Provide the [x, y] coordinate of the cell's center where the given text is located.  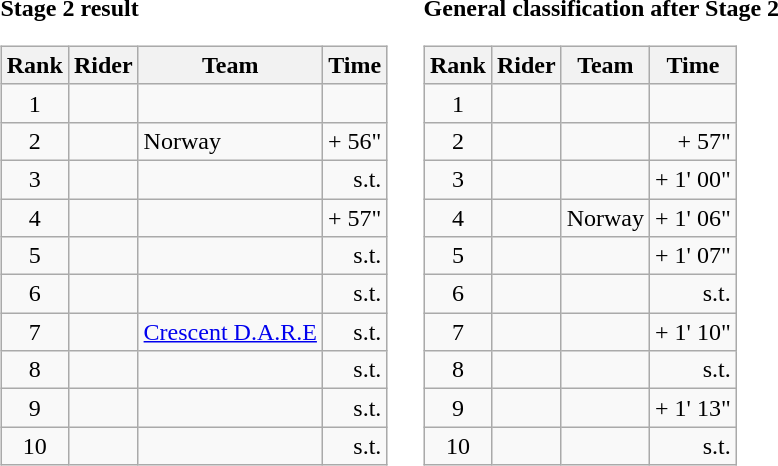
+ 1' 13" [694, 408]
Crescent D.A.R.E [230, 332]
+ 1' 10" [694, 332]
+ 1' 06" [694, 217]
+ 1' 07" [694, 256]
+ 1' 00" [694, 179]
+ 56" [354, 141]
